Pinpoint the cell where the given text exists, returning its (X, Y) midpoint coordinate. 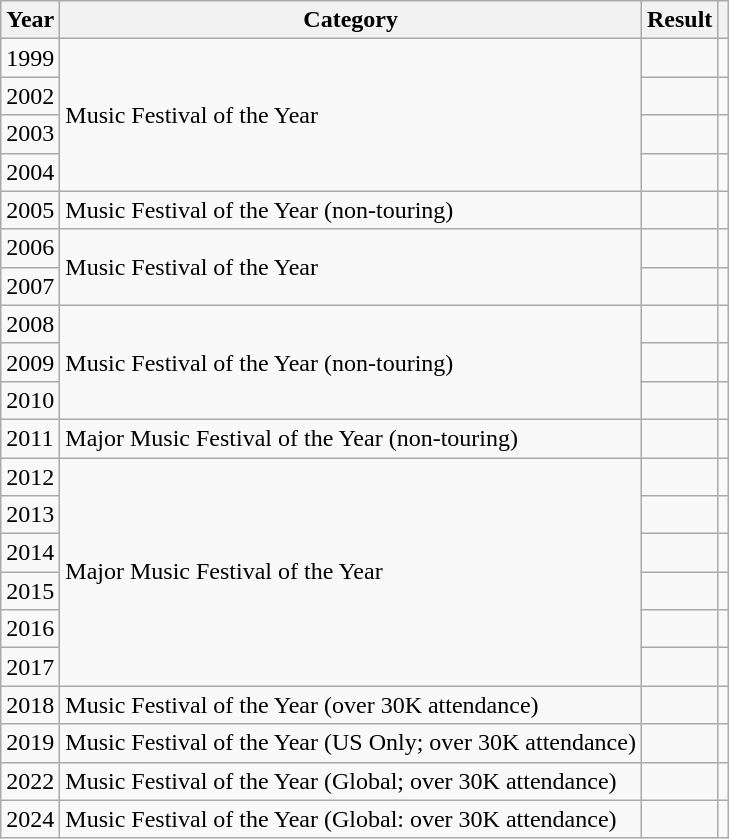
2019 (30, 743)
Music Festival of the Year (US Only; over 30K attendance) (351, 743)
1999 (30, 58)
2014 (30, 553)
Major Music Festival of the Year (non-touring) (351, 438)
2022 (30, 781)
2018 (30, 705)
2012 (30, 477)
2016 (30, 629)
2008 (30, 324)
2010 (30, 400)
2017 (30, 667)
2015 (30, 591)
Music Festival of the Year (Global; over 30K attendance) (351, 781)
Year (30, 20)
Category (351, 20)
2005 (30, 210)
2007 (30, 286)
Music Festival of the Year (Global: over 30K attendance) (351, 819)
2002 (30, 96)
Result (679, 20)
2003 (30, 134)
2009 (30, 362)
Major Music Festival of the Year (351, 572)
2024 (30, 819)
2006 (30, 248)
2004 (30, 172)
2011 (30, 438)
Music Festival of the Year (over 30K attendance) (351, 705)
2013 (30, 515)
